Detect which cell encompasses the target text, then output its [x, y] center coordinate. 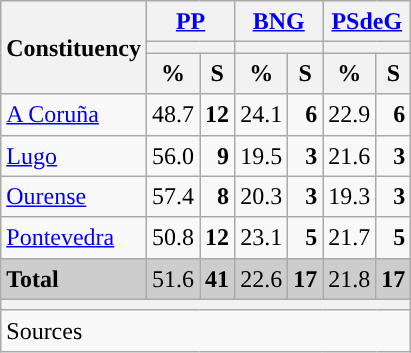
PSdeG [367, 22]
21.6 [350, 156]
56.0 [172, 156]
Sources [206, 330]
22.6 [262, 278]
9 [218, 156]
Constituency [74, 48]
24.1 [262, 114]
19.5 [262, 156]
20.3 [262, 196]
Lugo [74, 156]
21.7 [350, 238]
8 [218, 196]
50.8 [172, 238]
51.6 [172, 278]
Pontevedra [74, 238]
41 [218, 278]
Ourense [74, 196]
Total [74, 278]
57.4 [172, 196]
PP [190, 22]
A Coruña [74, 114]
21.8 [350, 278]
48.7 [172, 114]
BNG [279, 22]
19.3 [350, 196]
23.1 [262, 238]
22.9 [350, 114]
